From the cell containing the given text, extract its center point as (X, Y) coordinate. 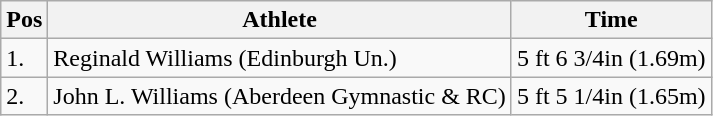
2. (24, 96)
5 ft 5 1/4in (1.65m) (611, 96)
Athlete (280, 20)
1. (24, 58)
Reginald Williams (Edinburgh Un.) (280, 58)
John L. Williams (Aberdeen Gymnastic & RC) (280, 96)
Time (611, 20)
Pos (24, 20)
5 ft 6 3/4in (1.69m) (611, 58)
